Return [x, y] of the center of cell containing provided text 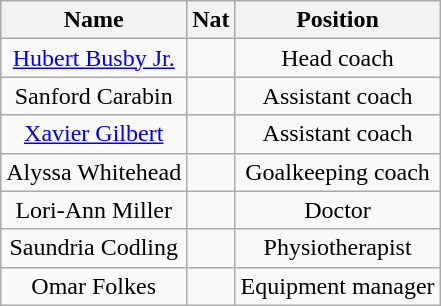
Name [94, 20]
Xavier Gilbert [94, 134]
Physiotherapist [338, 248]
Head coach [338, 58]
Position [338, 20]
Doctor [338, 210]
Equipment manager [338, 286]
Lori-Ann Miller [94, 210]
Nat [211, 20]
Alyssa Whitehead [94, 172]
Hubert Busby Jr. [94, 58]
Goalkeeping coach [338, 172]
Omar Folkes [94, 286]
Sanford Carabin [94, 96]
Saundria Codling [94, 248]
